For the text-containing cell, return its midpoint in (X, Y) coordinate format. 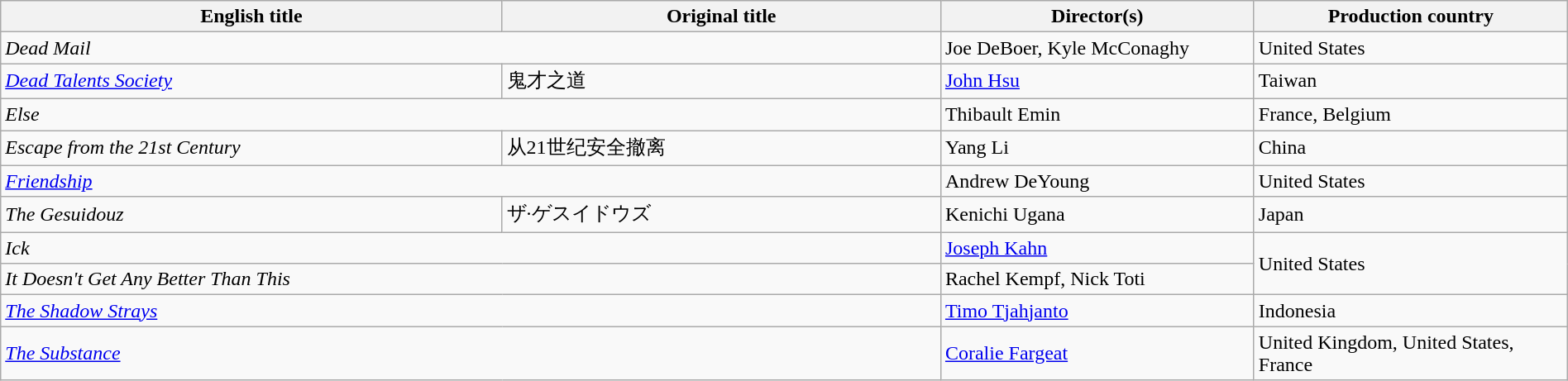
Indonesia (1411, 311)
Taiwan (1411, 81)
Dead Talents Society (251, 81)
从21世纪安全撤离 (721, 149)
John Hsu (1097, 81)
Joseph Kahn (1097, 248)
It Doesn't Get Any Better Than This (471, 279)
Coralie Fargeat (1097, 354)
Ick (471, 248)
United Kingdom, United States, France (1411, 354)
Else (471, 114)
English title (251, 17)
鬼才之道 (721, 81)
France, Belgium (1411, 114)
Production country (1411, 17)
Timo Tjahjanto (1097, 311)
Thibault Emin (1097, 114)
China (1411, 149)
Kenichi Ugana (1097, 215)
ザ·ゲスイドウズ (721, 215)
Director(s) (1097, 17)
Friendship (471, 181)
Andrew DeYoung (1097, 181)
Dead Mail (471, 48)
Escape from the 21st Century (251, 149)
The Substance (471, 354)
Japan (1411, 215)
Yang Li (1097, 149)
Original title (721, 17)
The Shadow Strays (471, 311)
Rachel Kempf, Nick Toti (1097, 279)
Joe DeBoer, Kyle McConaghy (1097, 48)
The Gesuidouz (251, 215)
